Locate the cell with the specified text and output its (x, y) center coordinate. 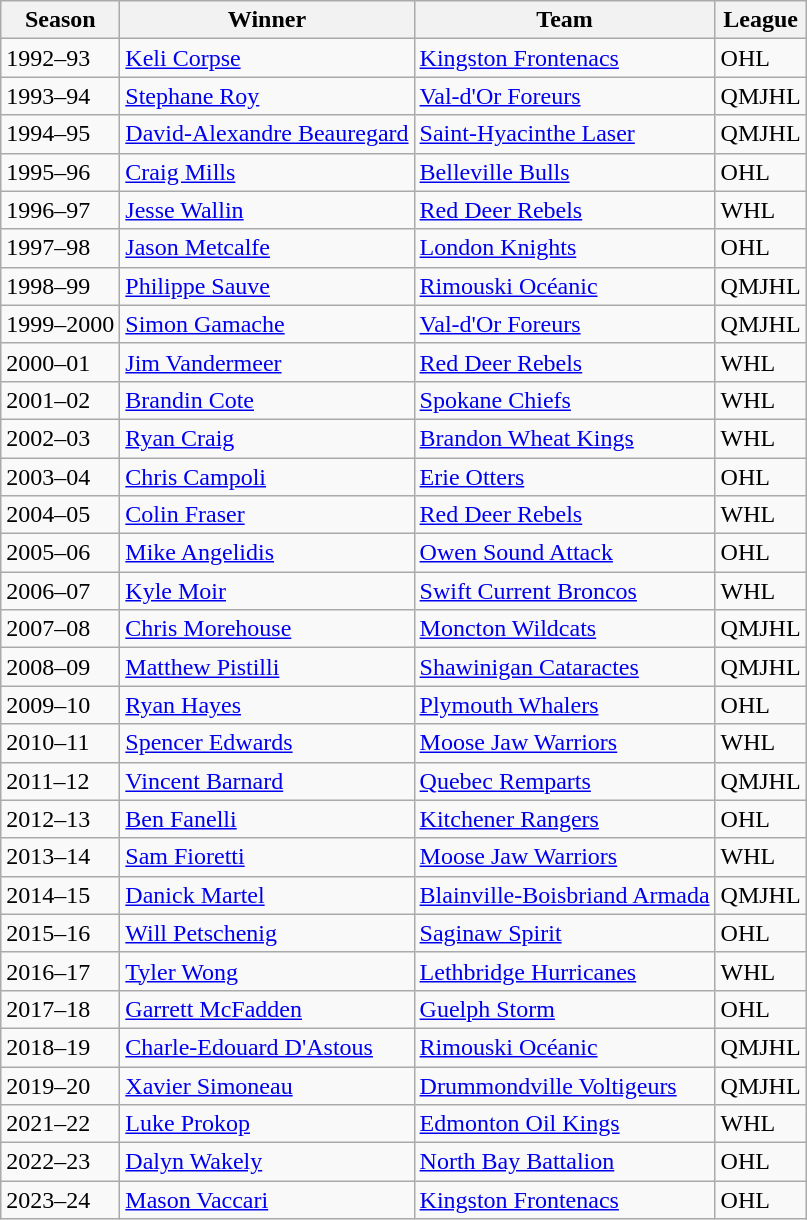
Belleville Bulls (564, 172)
2017–18 (60, 1009)
2012–13 (60, 819)
Mike Angelidis (267, 553)
Quebec Remparts (564, 781)
Team (564, 20)
Dalyn Wakely (267, 1162)
2014–15 (60, 895)
Ben Fanelli (267, 819)
Craig Mills (267, 172)
2016–17 (60, 971)
Kitchener Rangers (564, 819)
Erie Otters (564, 477)
Keli Corpse (267, 58)
Edmonton Oil Kings (564, 1124)
Swift Current Broncos (564, 591)
Plymouth Whalers (564, 705)
2021–22 (60, 1124)
2008–09 (60, 667)
Mason Vaccari (267, 1200)
London Knights (564, 248)
2000–01 (60, 362)
2010–11 (60, 743)
Matthew Pistilli (267, 667)
Danick Martel (267, 895)
2023–24 (60, 1200)
Vincent Barnard (267, 781)
2001–02 (60, 400)
Tyler Wong (267, 971)
1995–96 (60, 172)
Garrett McFadden (267, 1009)
Saint-Hyacinthe Laser (564, 134)
2015–16 (60, 933)
Luke Prokop (267, 1124)
2002–03 (60, 438)
1993–94 (60, 96)
1997–98 (60, 248)
Philippe Sauve (267, 286)
David-Alexandre Beauregard (267, 134)
2018–19 (60, 1047)
2003–04 (60, 477)
North Bay Battalion (564, 1162)
2011–12 (60, 781)
1996–97 (60, 210)
Jason Metcalfe (267, 248)
Owen Sound Attack (564, 553)
Spencer Edwards (267, 743)
Chris Morehouse (267, 629)
Spokane Chiefs (564, 400)
Xavier Simoneau (267, 1085)
1992–93 (60, 58)
Ryan Hayes (267, 705)
Jesse Wallin (267, 210)
2022–23 (60, 1162)
2007–08 (60, 629)
Will Petschenig (267, 933)
Brandin Cote (267, 400)
Shawinigan Cataractes (564, 667)
League (760, 20)
Stephane Roy (267, 96)
1998–99 (60, 286)
Sam Fioretti (267, 857)
2009–10 (60, 705)
Blainville-Boisbriand Armada (564, 895)
1999–2000 (60, 324)
Moncton Wildcats (564, 629)
Saginaw Spirit (564, 933)
2013–14 (60, 857)
Lethbridge Hurricanes (564, 971)
2006–07 (60, 591)
Chris Campoli (267, 477)
2004–05 (60, 515)
Brandon Wheat Kings (564, 438)
1994–95 (60, 134)
Drummondville Voltigeurs (564, 1085)
Guelph Storm (564, 1009)
Ryan Craig (267, 438)
Kyle Moir (267, 591)
Charle-Edouard D'Astous (267, 1047)
Jim Vandermeer (267, 362)
Winner (267, 20)
Colin Fraser (267, 515)
2019–20 (60, 1085)
Season (60, 20)
Simon Gamache (267, 324)
2005–06 (60, 553)
